Search for the cell housing the specified text and yield its (X, Y) center coordinate. 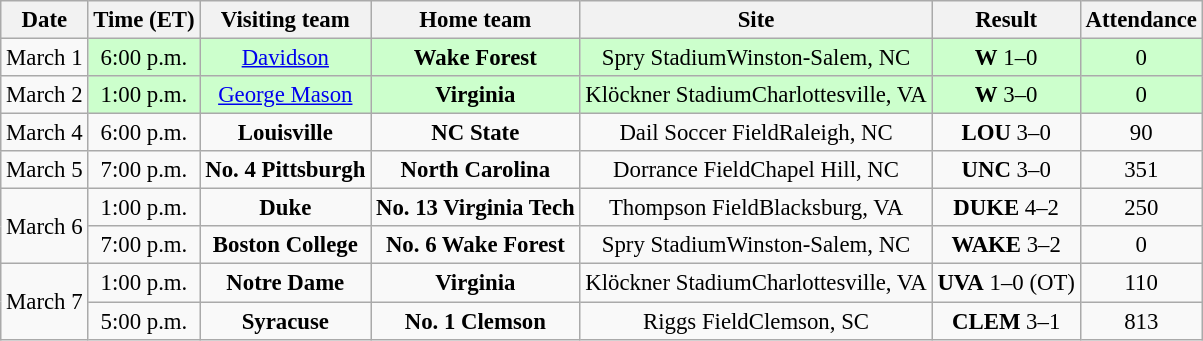
Dorrance FieldChapel Hill, NC (756, 170)
No. 6 Wake Forest (476, 245)
Riggs FieldClemson, SC (756, 321)
No. 1 Clemson (476, 321)
110 (1141, 283)
W 1–0 (1006, 58)
DUKE 4–2 (1006, 208)
Syracuse (286, 321)
90 (1141, 133)
UNC 3–0 (1006, 170)
No. 4 Pittsburgh (286, 170)
250 (1141, 208)
NC State (476, 133)
Notre Dame (286, 283)
LOU 3–0 (1006, 133)
March 2 (44, 95)
351 (1141, 170)
March 5 (44, 170)
Davidson (286, 58)
March 4 (44, 133)
Duke (286, 208)
Date (44, 20)
Thompson FieldBlacksburg, VA (756, 208)
Wake Forest (476, 58)
Attendance (1141, 20)
March 6 (44, 226)
Time (ET) (144, 20)
Site (756, 20)
North Carolina (476, 170)
WAKE 3–2 (1006, 245)
Louisville (286, 133)
813 (1141, 321)
CLEM 3–1 (1006, 321)
March 7 (44, 302)
5:00 p.m. (144, 321)
Visiting team (286, 20)
Home team (476, 20)
No. 13 Virginia Tech (476, 208)
George Mason (286, 95)
UVA 1–0 (OT) (1006, 283)
W 3–0 (1006, 95)
Result (1006, 20)
March 1 (44, 58)
Boston College (286, 245)
Dail Soccer FieldRaleigh, NC (756, 133)
